Extract the (X, Y) coordinate from the center of the cell holding the provided text.  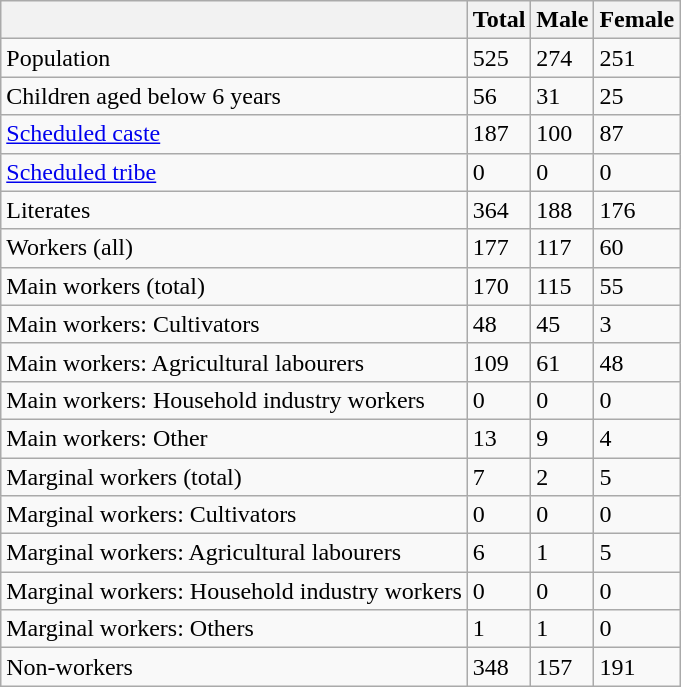
117 (562, 248)
3 (637, 324)
56 (499, 96)
2 (562, 477)
9 (562, 438)
Female (637, 20)
Scheduled caste (234, 134)
Marginal workers: Household industry workers (234, 591)
525 (499, 58)
Total (499, 20)
Non-workers (234, 667)
Main workers: Household industry workers (234, 400)
170 (499, 286)
176 (637, 210)
87 (637, 134)
Marginal workers: Others (234, 629)
Marginal workers: Cultivators (234, 515)
45 (562, 324)
274 (562, 58)
61 (562, 362)
364 (499, 210)
Main workers: Other (234, 438)
7 (499, 477)
348 (499, 667)
60 (637, 248)
Population (234, 58)
Male (562, 20)
4 (637, 438)
Children aged below 6 years (234, 96)
187 (499, 134)
6 (499, 553)
177 (499, 248)
100 (562, 134)
191 (637, 667)
Marginal workers: Agricultural labourers (234, 553)
109 (499, 362)
157 (562, 667)
Scheduled tribe (234, 172)
Literates (234, 210)
Main workers: Agricultural labourers (234, 362)
55 (637, 286)
115 (562, 286)
Main workers (total) (234, 286)
188 (562, 210)
251 (637, 58)
Marginal workers (total) (234, 477)
Main workers: Cultivators (234, 324)
13 (499, 438)
Workers (all) (234, 248)
25 (637, 96)
31 (562, 96)
